Return [X, Y] of the center of cell containing provided text 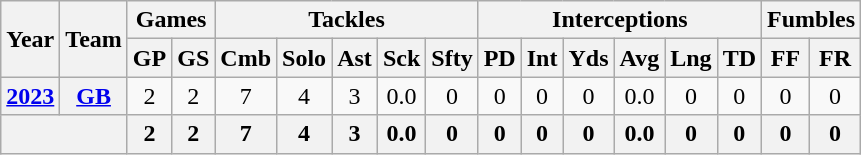
GS [194, 58]
Fumbles [812, 20]
Cmb [246, 58]
Year [30, 39]
Team [94, 39]
GP [149, 58]
Tackles [346, 20]
Solo [304, 58]
2023 [30, 96]
PD [500, 58]
Sck [401, 58]
Ast [355, 58]
Yds [588, 58]
Avg [640, 58]
Int [542, 58]
Lng [691, 58]
Sfty [452, 58]
GB [94, 96]
FR [834, 58]
Games [170, 20]
TD [739, 58]
FF [786, 58]
Interceptions [620, 20]
